Return the (x, y) coordinate for the center point of the cell that contains the specified text.  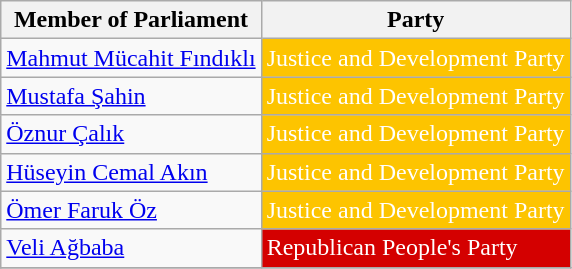
Mustafa Şahin (131, 96)
Ömer Faruk Öz (131, 210)
Veli Ağbaba (131, 248)
Member of Parliament (131, 20)
Party (416, 20)
Öznur Çalık (131, 134)
Republican People's Party (416, 248)
Hüseyin Cemal Akın (131, 172)
Mahmut Mücahit Fındıklı (131, 58)
